Capture the cell that displays the provided text and extract its (x, y) central coordinate. 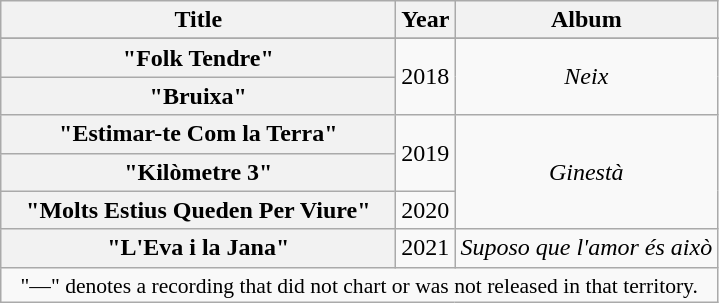
Suposo que l'amor és això (586, 248)
"Bruixa" (198, 96)
2019 (426, 153)
Ginestà (586, 172)
Year (426, 20)
2020 (426, 210)
"L'Eva i la Jana" (198, 248)
"Molts Estius Queden Per Viure" (198, 210)
2018 (426, 77)
"Folk Tendre" (198, 58)
"Kilòmetre 3" (198, 172)
Neix (586, 77)
"—" denotes a recording that did not chart or was not released in that territory. (360, 285)
"Estimar-te Com la Terra" (198, 134)
Title (198, 20)
Album (586, 20)
2021 (426, 248)
